For the text-containing cell, return its midpoint in [x, y] coordinate format. 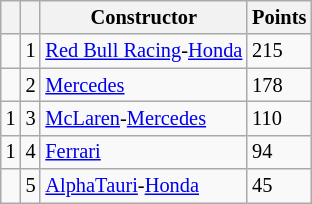
45 [279, 186]
215 [279, 51]
Points [279, 17]
McLaren-Mercedes [144, 118]
5 [31, 186]
178 [279, 85]
94 [279, 152]
Mercedes [144, 85]
Red Bull Racing-Honda [144, 51]
Constructor [144, 17]
2 [31, 85]
4 [31, 152]
3 [31, 118]
AlphaTauri-Honda [144, 186]
Ferrari [144, 152]
110 [279, 118]
